Identify which cell holds the provided text, then report its [X, Y] central coordinate. 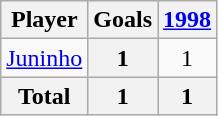
Juninho [44, 58]
Goals [123, 20]
Total [44, 96]
1998 [188, 20]
Player [44, 20]
